Return the (x, y) coordinate for the center point of the cell that contains the specified text.  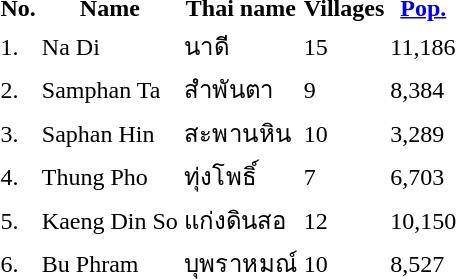
10 (344, 133)
9 (344, 90)
Kaeng Din So (110, 220)
7 (344, 176)
Samphan Ta (110, 90)
นาดี (240, 46)
15 (344, 46)
ทุ่งโพธิ์ (240, 176)
Na Di (110, 46)
12 (344, 220)
สะพานหิน (240, 133)
แก่งดินสอ (240, 220)
Thung Pho (110, 176)
สำพันตา (240, 90)
Saphan Hin (110, 133)
